Capture the cell that displays the provided text and extract its (X, Y) central coordinate. 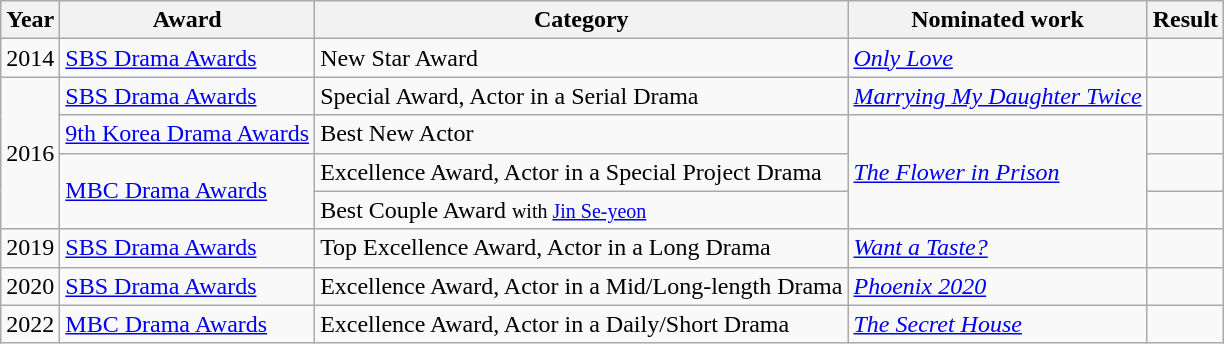
2014 (30, 58)
Marrying My Daughter Twice (998, 96)
Phoenix 2020 (998, 286)
Special Award, Actor in a Serial Drama (582, 96)
Result (1185, 20)
Excellence Award, Actor in a Special Project Drama (582, 172)
New Star Award (582, 58)
Excellence Award, Actor in a Daily/Short Drama (582, 324)
2019 (30, 248)
Best New Actor (582, 134)
2022 (30, 324)
Excellence Award, Actor in a Mid/Long-length Drama (582, 286)
The Secret House (998, 324)
9th Korea Drama Awards (188, 134)
Category (582, 20)
The Flower in Prison (998, 172)
Nominated work (998, 20)
Year (30, 20)
Want a Taste? (998, 248)
Award (188, 20)
2020 (30, 286)
Top Excellence Award, Actor in a Long Drama (582, 248)
2016 (30, 153)
Only Love (998, 58)
Best Couple Award with Jin Se-yeon (582, 210)
